Capture the cell that displays the provided text and extract its (x, y) central coordinate. 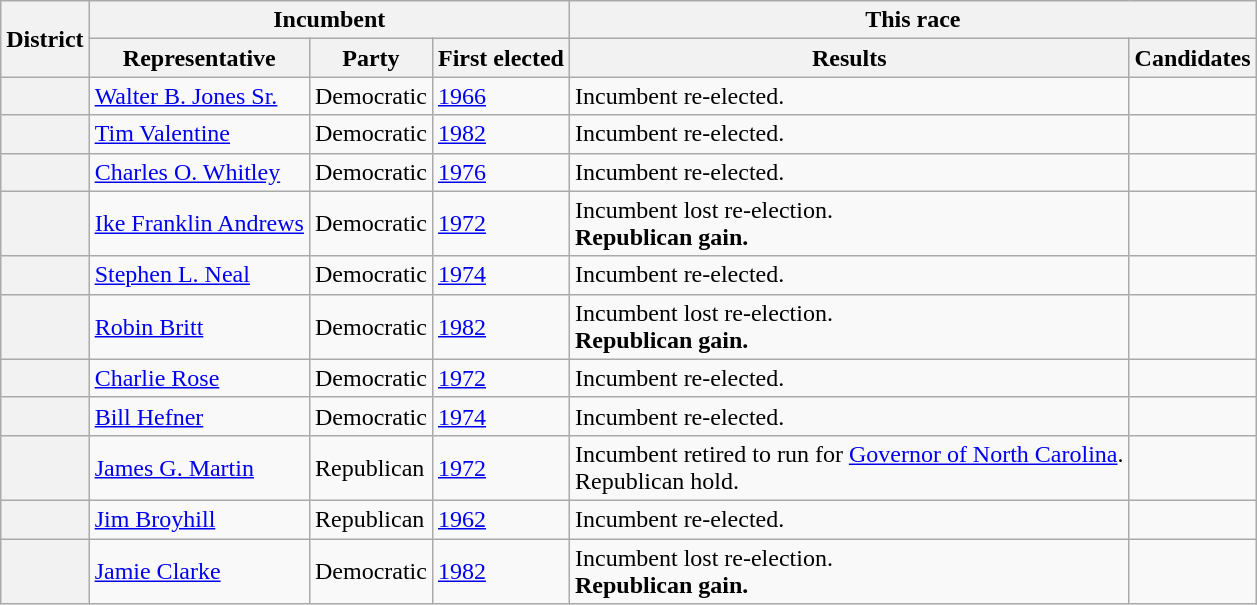
Jim Broyhill (199, 519)
1976 (500, 172)
James G. Martin (199, 468)
1966 (500, 96)
Results (849, 58)
First elected (500, 58)
Jamie Clarke (199, 570)
Incumbent retired to run for Governor of North Carolina.Republican hold. (849, 468)
District (45, 39)
Robin Britt (199, 326)
Bill Hefner (199, 416)
Candidates (1192, 58)
Stephen L. Neal (199, 275)
This race (912, 20)
Representative (199, 58)
1962 (500, 519)
Ike Franklin Andrews (199, 224)
Walter B. Jones Sr. (199, 96)
Charlie Rose (199, 378)
Party (370, 58)
Charles O. Whitley (199, 172)
Incumbent (329, 20)
Tim Valentine (199, 134)
